Pinpoint the cell where the given text exists, returning its [X, Y] midpoint coordinate. 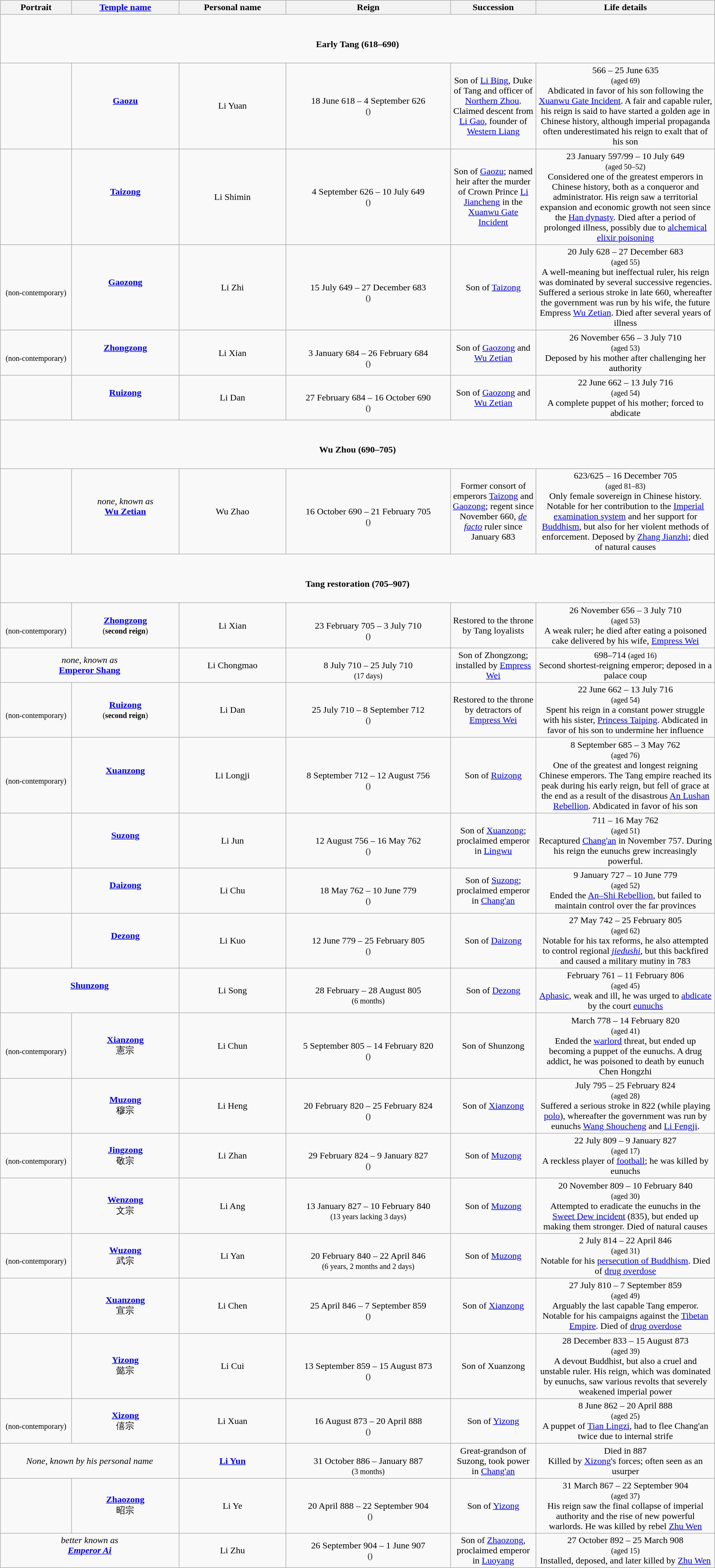
Restored to the throne by Tang loyalists [493, 625]
18 June 618 – 4 September 626() [368, 106]
Wuzong武宗 [125, 1256]
16 August 873 – 20 April 888() [368, 1421]
8 June 862 – 20 April 888(aged 25)A puppet of Tian Lingzi, had to flee Chang'an twice due to internal strife [626, 1421]
Great-grandson of Suzong, took power in Chang'an [493, 1461]
Life details [626, 8]
20 February 840 – 22 April 846(6 years, 2 months and 2 days) [368, 1256]
Yizong懿宗 [125, 1366]
Li Shimin [232, 197]
Son of Xuanzong; proclaimed emperor in Lingwu [493, 841]
Son of Shunzong [493, 1045]
Li Heng [232, 1106]
27 February 684 – 16 October 690() [368, 397]
16 October 690 – 21 February 705() [368, 511]
Li Zhu [232, 1551]
Restored to the throne by detractors of Empress Wei [493, 710]
Ruizong [125, 397]
None, known by his personal name [90, 1461]
Wu Zhao [232, 511]
Li Xuan [232, 1421]
Jingzong敬宗 [125, 1155]
18 May 762 – 10 June 779() [368, 891]
Li Ye [232, 1506]
2 July 814 – 22 April 846(aged 31)Notable for his persecution of Buddhism. Died of drug overdose [626, 1256]
Li Longji [232, 775]
15 July 649 – 27 December 683() [368, 287]
Son of Dezong [493, 990]
Li Chun [232, 1045]
25 April 846 – 7 September 859() [368, 1306]
Son of Taizong [493, 287]
20 February 820 – 25 February 824() [368, 1106]
31 October 886 – January 887(3 months) [368, 1461]
none, known asWu Zetian [125, 511]
9 January 727 – 10 June 779(aged 52)Ended the An–Shi Rebellion, but failed to maintain control over the far provinces [626, 891]
Xianzong憲宗 [125, 1045]
Reign [368, 8]
12 August 756 – 16 May 762() [368, 841]
Li Jun [232, 841]
Wenzong文宗 [125, 1206]
13 September 859 – 15 August 873() [368, 1366]
Portrait [36, 8]
Li Yun [232, 1461]
Li Zhi [232, 287]
Li Chu [232, 891]
Li Yan [232, 1256]
698–714 (aged 16)Second shortest-reigning emperor; deposed in a palace coup [626, 665]
Temple name [125, 8]
better known asEmperor Ai [90, 1551]
27 October 892 – 25 March 908(aged 15)Installed, deposed, and later killed by Zhu Wen [626, 1551]
Li Ang [232, 1206]
Son of Zhongzong; installed by Empress Wei [493, 665]
3 January 684 – 26 February 684() [368, 353]
26 November 656 – 3 July 710(aged 53)Deposed by his mother after challenging her authority [626, 353]
Ruizong(second reign) [125, 710]
Former consort of emperors Taizong and Gaozong; regent since November 660, de facto ruler since January 683 [493, 511]
Son of Zhaozong, proclaimed emperor in Luoyang [493, 1551]
Suzong [125, 841]
22 June 662 – 13 July 716(aged 54)A complete puppet of his mother; forced to abdicate [626, 397]
13 January 827 – 10 February 840(13 years lacking 3 days) [368, 1206]
Xuanzong宣宗 [125, 1306]
February 761 – 11 February 806(aged 45)Aphasic, weak and ill, he was urged to abdicate by the court eunuchs [626, 990]
Xizong僖宗 [125, 1421]
5 September 805 – 14 February 820() [368, 1045]
Li Chen [232, 1306]
Gaozu [125, 106]
Early Tang (618–690) [357, 39]
Li Song [232, 990]
22 July 809 – 9 January 827(aged 17)A reckless player of football; he was killed by eunuchs [626, 1155]
Died in 887Killed by Xizong's forces; often seen as an usurper [626, 1461]
29 February 824 – 9 January 827() [368, 1155]
Gaozong [125, 287]
Tang restoration (705–907) [357, 578]
711 – 16 May 762(aged 51)Recaptured Chang'an in November 757. During his reign the eunuchs grew increasingly powerful. [626, 841]
Son of Ruizong [493, 775]
Zhongzong [125, 353]
Li Chongmao [232, 665]
Personal name [232, 8]
Taizong [125, 197]
20 April 888 – 22 September 904 () [368, 1506]
Son of Daizong [493, 940]
25 July 710 – 8 September 712() [368, 710]
12 June 779 – 25 February 805() [368, 940]
28 February – 28 August 805(6 months) [368, 990]
Daizong [125, 891]
Son of Li Bing, Duke of Tang and officer of Northern Zhou. Claimed descent from Li Gao, founder of Western Liang [493, 106]
Li Kuo [232, 940]
none, known asEmperor Shang [90, 665]
Wu Zhou (690–705) [357, 444]
23 February 705 – 3 July 710() [368, 625]
Son of Suzong; proclaimed emperor in Chang'an [493, 891]
Dezong [125, 940]
8 July 710 – 25 July 710(17 days) [368, 665]
Zhongzong(second reign) [125, 625]
Li Zhan [232, 1155]
Son of Gaozu; named heir after the murder of Crown Prince Li Jiancheng in the Xuanwu Gate Incident [493, 197]
Muzong穆宗 [125, 1106]
26 November 656 – 3 July 710(aged 53)A weak ruler; he died after eating a poisoned cake delivered by his wife, Empress Wei [626, 625]
4 September 626 – 10 July 649() [368, 197]
26 September 904 – 1 June 907 () [368, 1551]
Zhaozong昭宗 [125, 1506]
Li Cui [232, 1366]
Li Yuan [232, 106]
Son of Xuanzong [493, 1366]
Xuanzong [125, 775]
Shunzong [90, 990]
Succession [493, 8]
8 September 712 – 12 August 756() [368, 775]
